Pinpoint the cell where the given text exists, returning its (X, Y) midpoint coordinate. 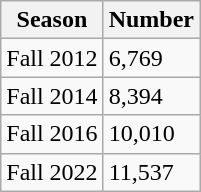
6,769 (151, 58)
8,394 (151, 96)
Fall 2022 (52, 172)
10,010 (151, 134)
Fall 2016 (52, 134)
Number (151, 20)
Fall 2014 (52, 96)
Season (52, 20)
11,537 (151, 172)
Fall 2012 (52, 58)
